From the cell containing the given text, extract its center point as [X, Y] coordinate. 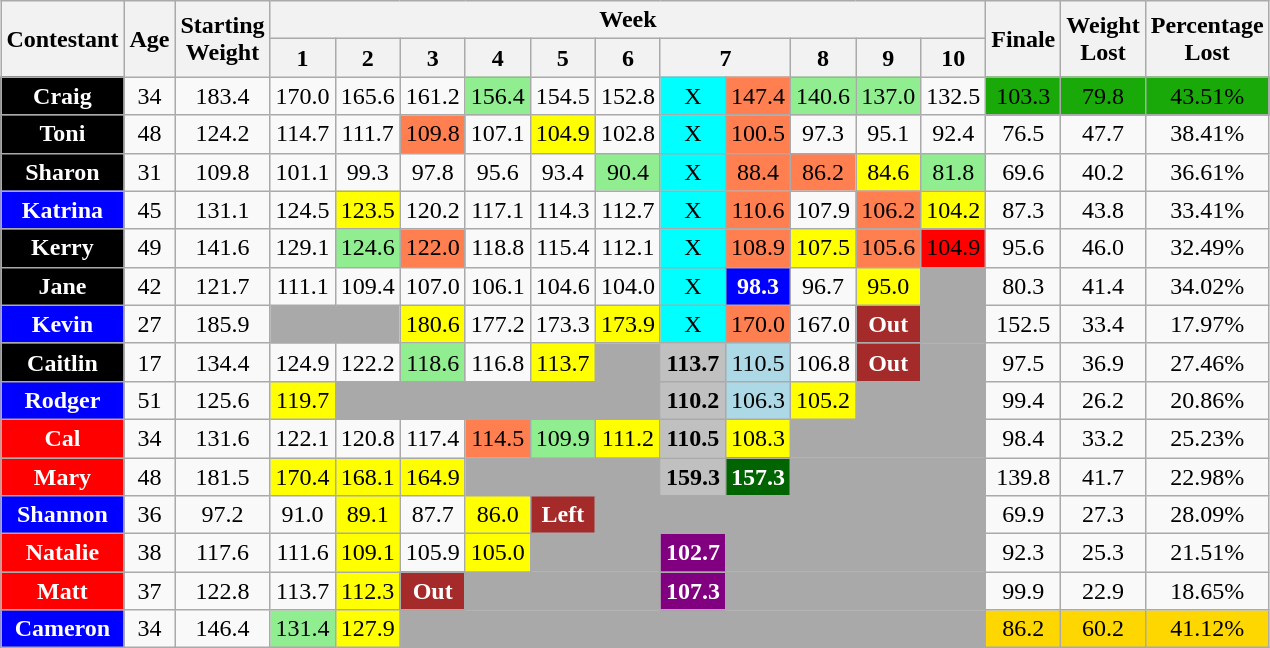
104.6 [562, 286]
Matt [62, 591]
WeightLost [1103, 39]
106.8 [824, 362]
98.3 [758, 286]
117.4 [432, 438]
10 [954, 58]
141.6 [222, 248]
9 [888, 58]
95.1 [888, 134]
161.2 [432, 96]
Left [562, 515]
5 [562, 58]
26.2 [1103, 400]
131.4 [302, 629]
183.4 [222, 96]
69.9 [1024, 515]
3 [432, 58]
154.5 [562, 96]
33.2 [1103, 438]
122.8 [222, 591]
102.8 [628, 134]
7 [725, 58]
84.6 [888, 172]
42 [150, 286]
124.6 [368, 248]
104.0 [628, 286]
106.1 [498, 286]
159.3 [692, 477]
107.0 [432, 286]
115.4 [562, 248]
107.1 [498, 134]
112.1 [628, 248]
117.6 [222, 553]
28.09% [1207, 515]
43.8 [1103, 210]
Sharon [62, 172]
104.2 [954, 210]
156.4 [498, 96]
106.2 [888, 210]
97.8 [432, 172]
76.5 [1024, 134]
131.6 [222, 438]
105.6 [888, 248]
Contestant [62, 39]
Finale [1024, 39]
123.5 [368, 210]
112.3 [368, 591]
Shannon [62, 515]
170.4 [302, 477]
87.3 [1024, 210]
98.4 [1024, 438]
124.5 [302, 210]
86.0 [498, 515]
111.7 [368, 134]
Natalie [62, 553]
107.9 [824, 210]
134.4 [222, 362]
107.5 [824, 248]
127.9 [368, 629]
90.4 [628, 172]
185.9 [222, 324]
114.3 [562, 210]
116.8 [498, 362]
157.3 [758, 477]
118.6 [432, 362]
Cameron [62, 629]
46.0 [1103, 248]
100.5 [758, 134]
36.9 [1103, 362]
27 [150, 324]
109.4 [368, 286]
40.2 [1103, 172]
92.3 [1024, 553]
103.3 [1024, 96]
109.1 [368, 553]
Kevin [62, 324]
177.2 [498, 324]
79.8 [1103, 96]
StartingWeight [222, 39]
164.9 [432, 477]
49 [150, 248]
99.3 [368, 172]
6 [628, 58]
112.7 [628, 210]
21.51% [1207, 553]
Toni [62, 134]
114.7 [302, 134]
140.6 [824, 96]
101.1 [302, 172]
Week [628, 20]
Kerry [62, 248]
152.5 [1024, 324]
81.8 [954, 172]
173.3 [562, 324]
114.5 [498, 438]
117.1 [498, 210]
8 [824, 58]
97.2 [222, 515]
27.46% [1207, 362]
Rodger [62, 400]
129.1 [302, 248]
124.9 [302, 362]
51 [150, 400]
105.2 [824, 400]
111.2 [628, 438]
106.3 [758, 400]
2 [368, 58]
139.8 [1024, 477]
PercentageLost [1207, 39]
38 [150, 553]
47.7 [1103, 134]
99.4 [1024, 400]
105.9 [432, 553]
102.7 [692, 553]
Cal [62, 438]
27.3 [1103, 515]
122.2 [368, 362]
120.2 [432, 210]
95.0 [888, 286]
107.3 [692, 591]
91.0 [302, 515]
43.51% [1207, 96]
22.9 [1103, 591]
87.7 [432, 515]
121.7 [222, 286]
17 [150, 362]
99.9 [1024, 591]
89.1 [368, 515]
125.6 [222, 400]
147.4 [758, 96]
92.4 [954, 134]
137.0 [888, 96]
96.7 [824, 286]
181.5 [222, 477]
34.02% [1207, 286]
93.4 [562, 172]
120.8 [368, 438]
25.3 [1103, 553]
111.6 [302, 553]
124.2 [222, 134]
20.86% [1207, 400]
167.0 [824, 324]
69.6 [1024, 172]
97.5 [1024, 362]
122.0 [432, 248]
41.4 [1103, 286]
17.97% [1207, 324]
118.8 [498, 248]
Mary [62, 477]
32.49% [1207, 248]
122.1 [302, 438]
152.8 [628, 96]
Craig [62, 96]
31 [150, 172]
173.9 [628, 324]
Caitlin [62, 362]
132.5 [954, 96]
88.4 [758, 172]
108.3 [758, 438]
37 [150, 591]
119.7 [302, 400]
180.6 [432, 324]
41.7 [1103, 477]
1 [302, 58]
108.9 [758, 248]
146.4 [222, 629]
60.2 [1103, 629]
131.1 [222, 210]
168.1 [368, 477]
Jane [62, 286]
36.61% [1207, 172]
38.41% [1207, 134]
41.12% [1207, 629]
33.4 [1103, 324]
165.6 [368, 96]
111.1 [302, 286]
4 [498, 58]
Age [150, 39]
Katrina [62, 210]
105.0 [498, 553]
110.6 [758, 210]
110.2 [692, 400]
33.41% [1207, 210]
80.3 [1024, 286]
97.3 [824, 134]
18.65% [1207, 591]
25.23% [1207, 438]
109.9 [562, 438]
22.98% [1207, 477]
45 [150, 210]
36 [150, 515]
